Find where the given text appears and provide that cell's center as [X, Y] coordinate. 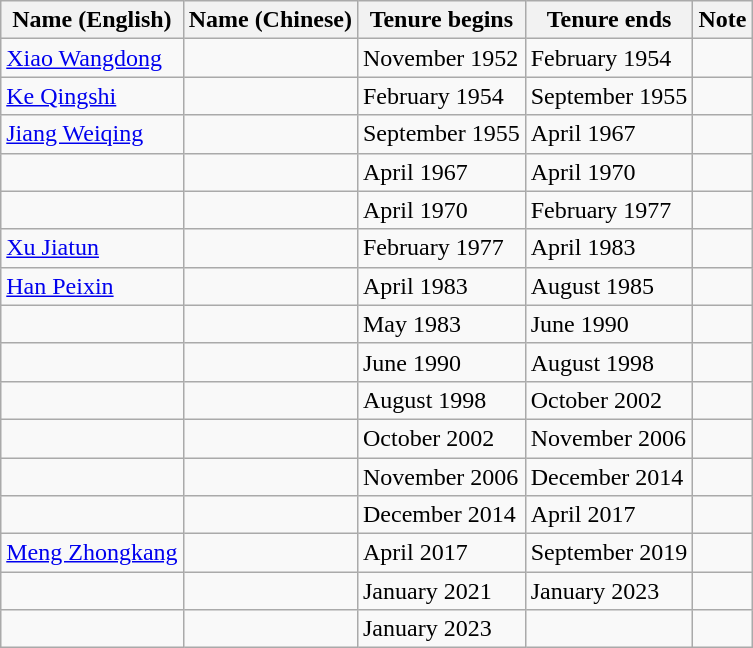
Han Peixin [92, 286]
Tenure ends [609, 20]
Name (English) [92, 20]
November 1952 [441, 58]
Tenure begins [441, 20]
Jiang Weiqing [92, 134]
Ke Qingshi [92, 96]
Xu Jiatun [92, 248]
Name (Chinese) [270, 20]
May 1983 [441, 324]
Xiao Wangdong [92, 58]
September 2019 [609, 553]
January 2021 [441, 591]
Note [722, 20]
Meng Zhongkang [92, 553]
August 1985 [609, 286]
